Search for the cell housing the specified text and yield its [X, Y] center coordinate. 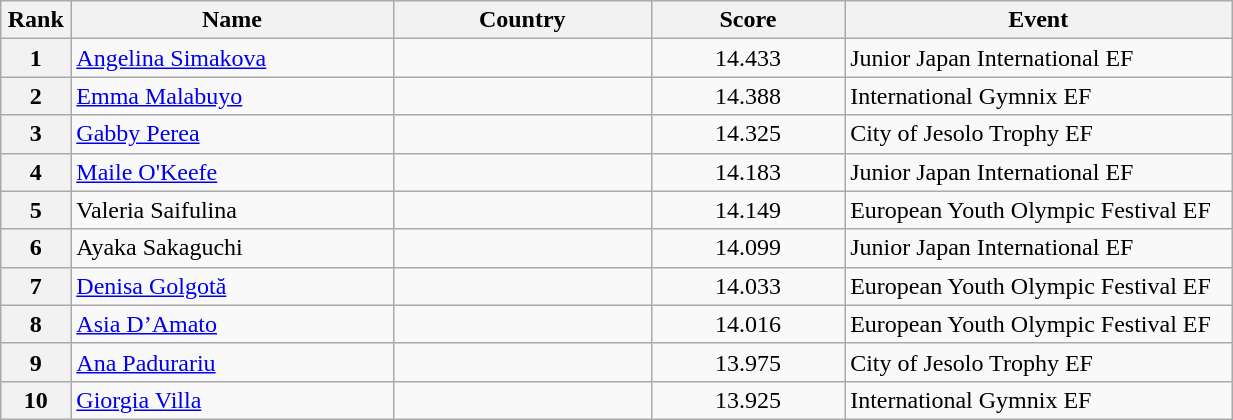
Score [748, 20]
14.016 [748, 324]
4 [36, 172]
Ayaka Sakaguchi [232, 248]
Rank [36, 20]
6 [36, 248]
Event [1038, 20]
14.433 [748, 58]
14.183 [748, 172]
8 [36, 324]
9 [36, 362]
14.099 [748, 248]
5 [36, 210]
Asia D’Amato [232, 324]
Gabby Perea [232, 134]
14.149 [748, 210]
14.388 [748, 96]
Valeria Saifulina [232, 210]
14.033 [748, 286]
13.975 [748, 362]
Angelina Simakova [232, 58]
10 [36, 400]
Maile O'Keefe [232, 172]
Name [232, 20]
2 [36, 96]
3 [36, 134]
Emma Malabuyo [232, 96]
1 [36, 58]
14.325 [748, 134]
Giorgia Villa [232, 400]
7 [36, 286]
Denisa Golgotă [232, 286]
Country [522, 20]
Ana Padurariu [232, 362]
13.925 [748, 400]
